Provide the (X, Y) coordinate of the cell's center where the given text is located.  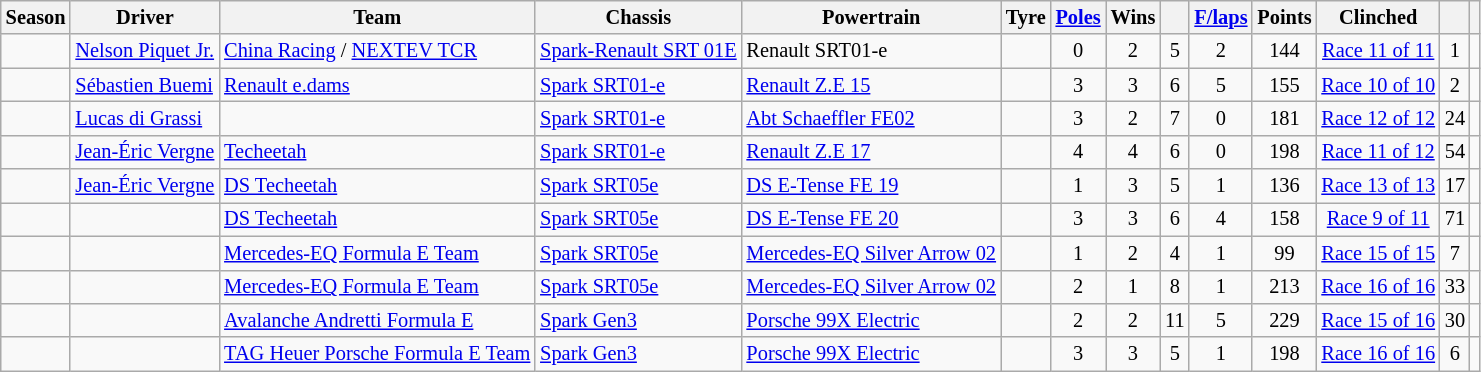
144 (1284, 51)
Race 10 of 10 (1378, 85)
229 (1284, 320)
Nelson Piquet Jr. (144, 51)
99 (1284, 253)
F/laps (1220, 17)
8 (1174, 287)
181 (1284, 118)
11 (1174, 320)
Points (1284, 17)
Renault Z.E 17 (872, 152)
Race 11 of 11 (1378, 51)
Renault Z.E 15 (872, 85)
Tyre (1026, 17)
Chassis (638, 17)
Race 13 of 13 (1378, 186)
Sébastien Buemi (144, 85)
155 (1284, 85)
Wins (1134, 17)
158 (1284, 219)
Lucas di Grassi (144, 118)
China Racing / NEXTEV TCR (377, 51)
Race 15 of 16 (1378, 320)
Avalanche Andretti Formula E (377, 320)
Abt Schaeffler FE02 (872, 118)
17 (1455, 186)
71 (1455, 219)
Powertrain (872, 17)
Renault e.dams (377, 85)
Techeetah (377, 152)
Driver (144, 17)
30 (1455, 320)
DS E-Tense FE 19 (872, 186)
TAG Heuer Porsche Formula E Team (377, 354)
136 (1284, 186)
Renault SRT01-e (872, 51)
Spark-Renault SRT 01E (638, 51)
213 (1284, 287)
Season (36, 17)
DS E-Tense FE 20 (872, 219)
33 (1455, 287)
Team (377, 17)
Poles (1078, 17)
Race 12 of 12 (1378, 118)
Race 15 of 15 (1378, 253)
Clinched (1378, 17)
24 (1455, 118)
Race 11 of 12 (1378, 152)
54 (1455, 152)
Race 9 of 11 (1378, 219)
